Determine the [X, Y] coordinate at the center of the cell enclosing the given text.  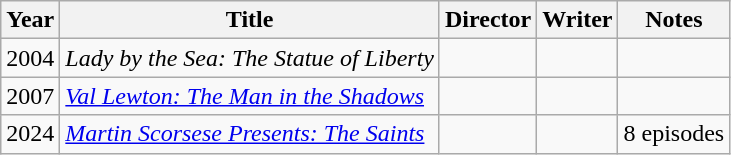
Writer [578, 20]
Director [488, 20]
Lady by the Sea: The Statue of Liberty [250, 58]
2007 [30, 96]
8 episodes [674, 134]
Martin Scorsese Presents: The Saints [250, 134]
2024 [30, 134]
Notes [674, 20]
Title [250, 20]
Val Lewton: The Man in the Shadows [250, 96]
Year [30, 20]
2004 [30, 58]
